Capture the cell that displays the provided text and extract its [x, y] central coordinate. 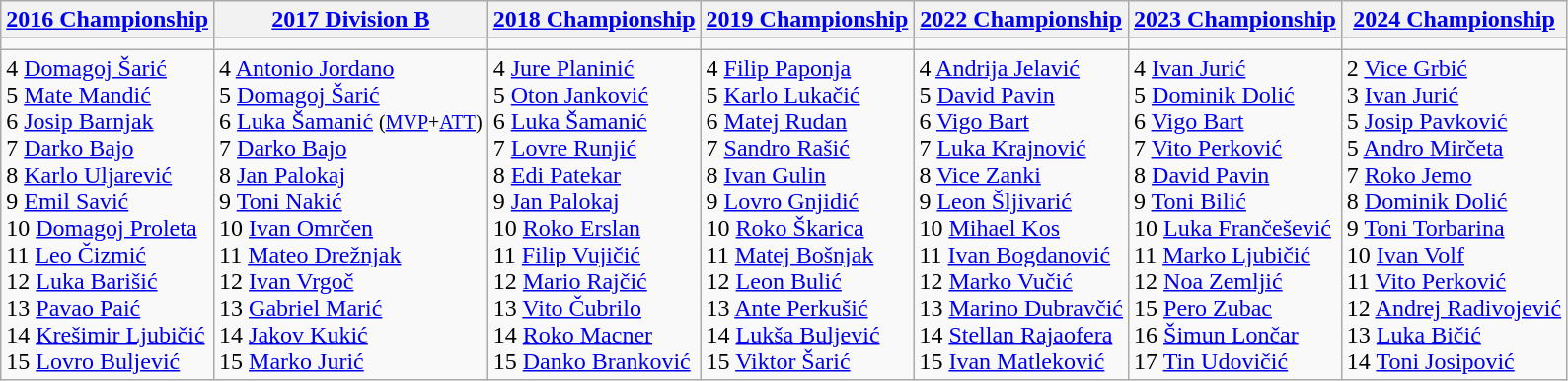
2019 Championship [807, 20]
2022 Championship [1021, 20]
2018 Championship [594, 20]
2024 Championship [1454, 20]
2017 Division B [351, 20]
2016 Championship [108, 20]
2023 Championship [1235, 20]
